Find where the given text appears and provide that cell's center as (x, y) coordinate. 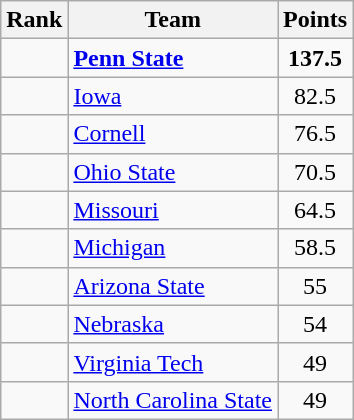
Cornell (173, 134)
Nebraska (173, 324)
North Carolina State (173, 400)
Virginia Tech (173, 362)
76.5 (316, 134)
54 (316, 324)
Arizona State (173, 286)
Points (316, 20)
Rank (34, 20)
Ohio State (173, 172)
Team (173, 20)
58.5 (316, 248)
64.5 (316, 210)
Missouri (173, 210)
55 (316, 286)
Penn State (173, 58)
Iowa (173, 96)
Michigan (173, 248)
137.5 (316, 58)
70.5 (316, 172)
82.5 (316, 96)
